Scan for the cell matching the given text and deliver its [x, y] coordinate at center. 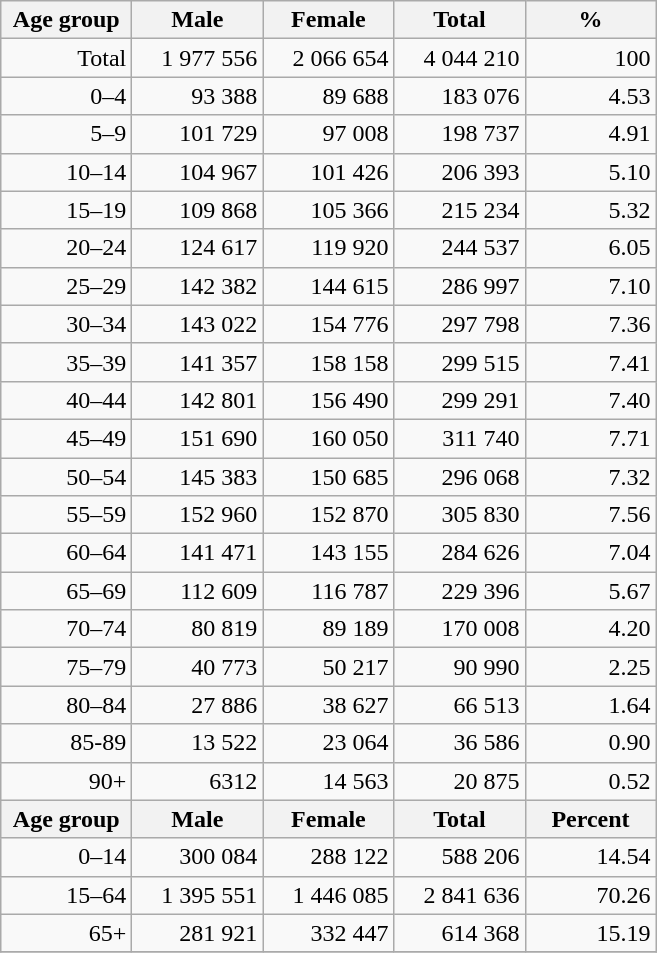
5.10 [590, 172]
198 737 [460, 134]
101 426 [328, 172]
588 206 [460, 857]
124 617 [198, 248]
65+ [66, 933]
90+ [66, 781]
85-89 [66, 743]
229 396 [460, 591]
284 626 [460, 553]
152 960 [198, 515]
143 022 [198, 324]
10–14 [66, 172]
55–59 [66, 515]
160 050 [328, 438]
15–64 [66, 895]
97 008 [328, 134]
70.26 [590, 895]
93 388 [198, 96]
296 068 [460, 477]
144 615 [328, 286]
7.36 [590, 324]
38 627 [328, 705]
2 066 654 [328, 58]
89 189 [328, 629]
7.04 [590, 553]
36 586 [460, 743]
1 395 551 [198, 895]
27 886 [198, 705]
299 515 [460, 362]
4 044 210 [460, 58]
5–9 [66, 134]
104 967 [198, 172]
112 609 [198, 591]
5.67 [590, 591]
288 122 [328, 857]
40 773 [198, 667]
141 357 [198, 362]
1.64 [590, 705]
215 234 [460, 210]
101 729 [198, 134]
% [590, 20]
75–79 [66, 667]
152 870 [328, 515]
7.10 [590, 286]
20–24 [66, 248]
50–54 [66, 477]
15–19 [66, 210]
206 393 [460, 172]
154 776 [328, 324]
0–14 [66, 857]
35–39 [66, 362]
105 366 [328, 210]
100 [590, 58]
6312 [198, 781]
150 685 [328, 477]
142 801 [198, 400]
332 447 [328, 933]
66 513 [460, 705]
89 688 [328, 96]
305 830 [460, 515]
143 155 [328, 553]
7.40 [590, 400]
4.53 [590, 96]
116 787 [328, 591]
7.56 [590, 515]
158 158 [328, 362]
45–49 [66, 438]
311 740 [460, 438]
281 921 [198, 933]
7.32 [590, 477]
13 522 [198, 743]
142 382 [198, 286]
300 084 [198, 857]
Percent [590, 819]
14 563 [328, 781]
80–84 [66, 705]
20 875 [460, 781]
2.25 [590, 667]
297 798 [460, 324]
90 990 [460, 667]
7.41 [590, 362]
183 076 [460, 96]
65–69 [66, 591]
50 217 [328, 667]
119 920 [328, 248]
40–44 [66, 400]
141 471 [198, 553]
70–74 [66, 629]
145 383 [198, 477]
7.71 [590, 438]
6.05 [590, 248]
614 368 [460, 933]
299 291 [460, 400]
23 064 [328, 743]
1 977 556 [198, 58]
0.52 [590, 781]
109 868 [198, 210]
4.91 [590, 134]
25–29 [66, 286]
151 690 [198, 438]
156 490 [328, 400]
286 997 [460, 286]
2 841 636 [460, 895]
15.19 [590, 933]
4.20 [590, 629]
60–64 [66, 553]
5.32 [590, 210]
244 537 [460, 248]
30–34 [66, 324]
14.54 [590, 857]
170 008 [460, 629]
80 819 [198, 629]
0–4 [66, 96]
0.90 [590, 743]
1 446 085 [328, 895]
